Determine the (x, y) coordinate at the center of the cell enclosing the given text.  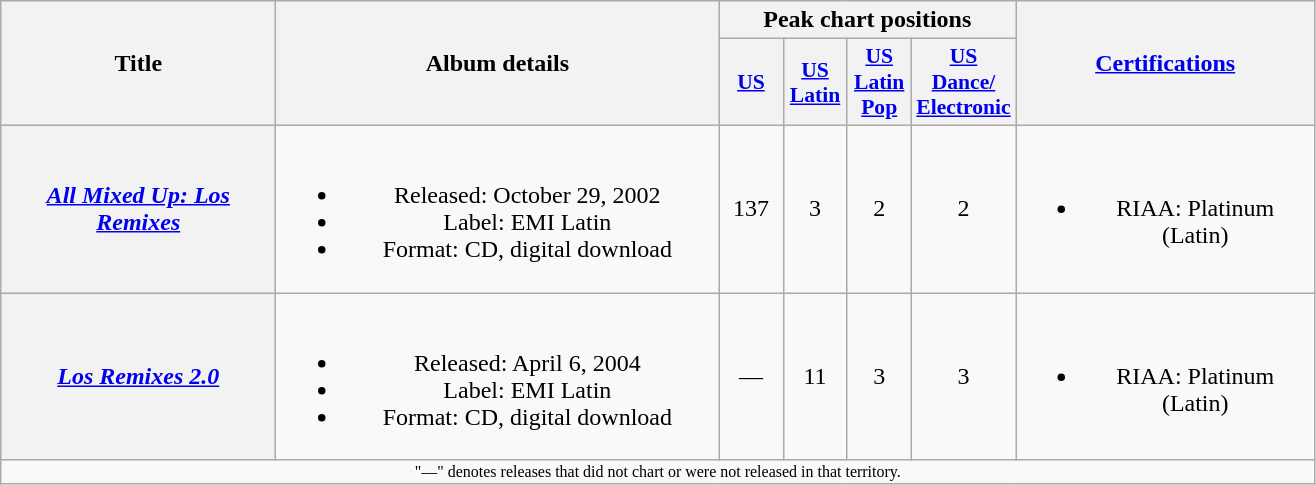
Title (138, 64)
US Latin Pop (879, 82)
US Dance/Electronic (963, 82)
Released: April 6, 2004Label: EMI LatinFormat: CD, digital download (498, 376)
All Mixed Up: Los Remixes (138, 208)
Certifications (1166, 64)
137 (751, 208)
"—" denotes releases that did not chart or were not released in that territory. (658, 472)
US (751, 82)
Los Remixes 2.0 (138, 376)
Released: October 29, 2002Label: EMI LatinFormat: CD, digital download (498, 208)
US Latin (815, 82)
11 (815, 376)
— (751, 376)
Album details (498, 64)
Peak chart positions (868, 20)
